Return (x, y) of the center of cell containing provided text 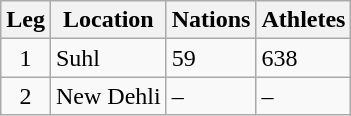
Location (108, 20)
638 (304, 58)
Suhl (108, 58)
59 (211, 58)
Leg (26, 20)
Nations (211, 20)
Athletes (304, 20)
2 (26, 96)
1 (26, 58)
New Dehli (108, 96)
